Identify which cell holds the provided text, then report its [x, y] central coordinate. 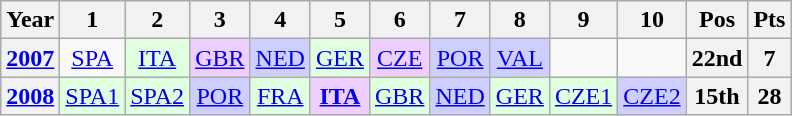
10 [652, 20]
CZE2 [652, 96]
5 [340, 20]
Year [30, 20]
SPA [92, 58]
CZE [399, 58]
VAL [520, 58]
22nd [717, 58]
FRA [280, 96]
2 [158, 20]
6 [399, 20]
Pts [770, 20]
4 [280, 20]
9 [583, 20]
Pos [717, 20]
28 [770, 96]
3 [220, 20]
2008 [30, 96]
SPA1 [92, 96]
15th [717, 96]
SPA2 [158, 96]
1 [92, 20]
8 [520, 20]
2007 [30, 58]
CZE1 [583, 96]
